Provide the [x, y] coordinate of the cell's center where the given text is located.  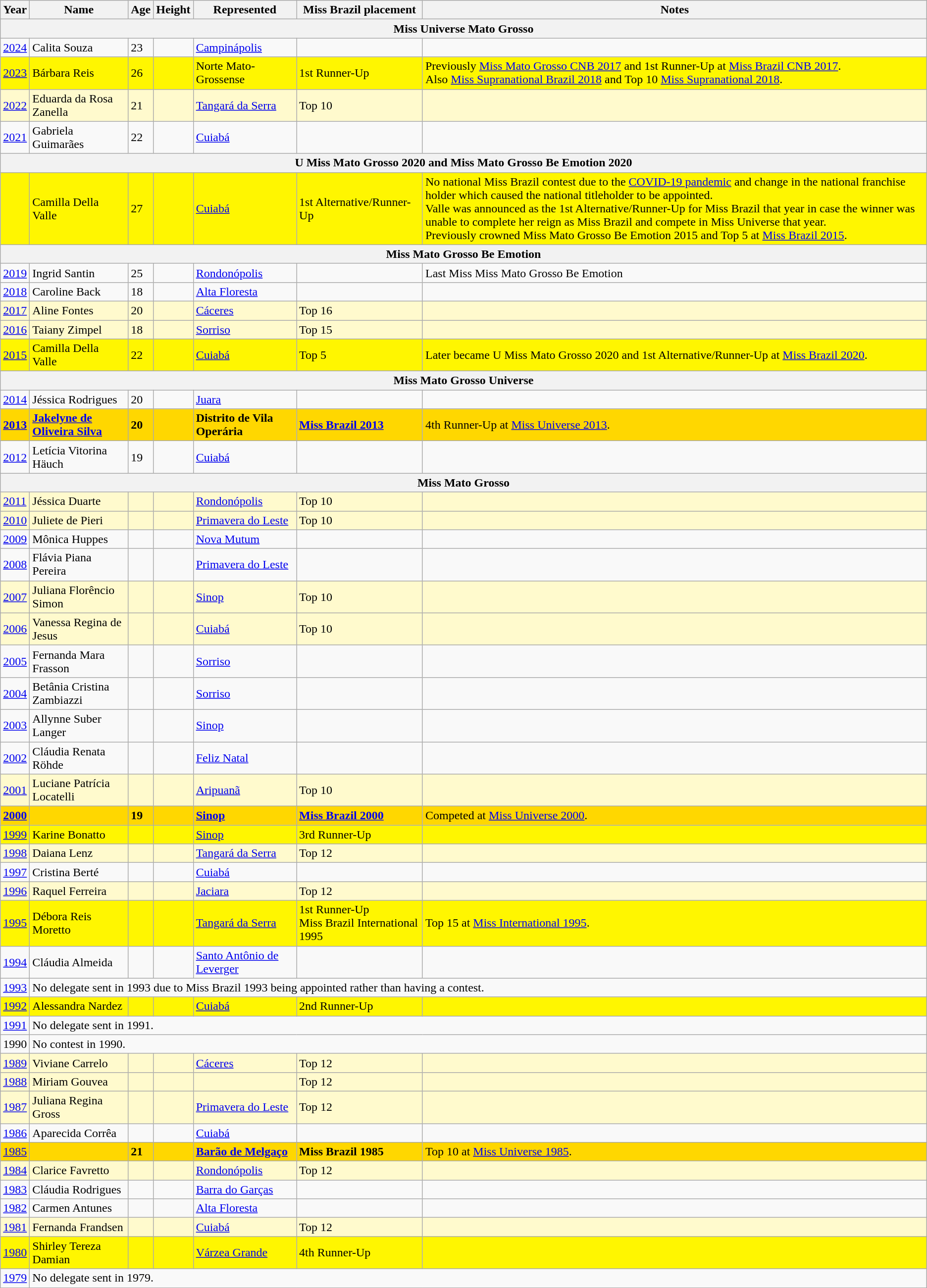
Jéssica Rodrigues [79, 399]
25 [141, 273]
2017 [15, 310]
2001 [15, 790]
Carmen Antunes [79, 1208]
U Miss Mato Grosso 2020 and Miss Mato Grosso Be Emotion 2020 [463, 163]
Represented [245, 10]
Taiany Zimpel [79, 329]
Miss Mato Grosso [463, 483]
Feliz Natal [245, 757]
Débora Reis Moretto [79, 923]
No contest in 1990. [478, 1044]
Miss Brazil 1985 [360, 1152]
Viviane Carrelo [79, 1063]
No delegate sent in 1979. [478, 1278]
Juliana Regina Gross [79, 1107]
Age [141, 10]
Juara [245, 399]
Cristina Berté [79, 872]
1st Runner-Up [360, 73]
2010 [15, 520]
2024 [15, 48]
Nova Mutum [245, 539]
Ingrid Santin [79, 273]
Shirley Tereza Damian [79, 1252]
1999 [15, 835]
Mônica Huppes [79, 539]
Cláudia Almeida [79, 962]
1st Runner-UpMiss Brazil International 1995 [360, 923]
Miss Mato Grosso Be Emotion [463, 254]
Miss Brazil 2000 [360, 816]
1980 [15, 1252]
2018 [15, 292]
Distrito de Vila Operária [245, 425]
Bárbara Reis [79, 73]
26 [141, 73]
Flávia Piana Pereira [79, 564]
Gabriela Guimarães [79, 138]
Campinápolis [245, 48]
1983 [15, 1189]
2016 [15, 329]
2008 [15, 564]
Betânia Cristina Zambiazzi [79, 693]
Name [79, 10]
1989 [15, 1063]
Competed at Miss Universe 2000. [674, 816]
1982 [15, 1208]
1988 [15, 1082]
Fernanda Frandsen [79, 1227]
Daiana Lenz [79, 853]
Top 5 [360, 355]
1979 [15, 1278]
Allynne Suber Langer [79, 726]
Cláudia Renata Röhde [79, 757]
Miss Universe Mato Grosso [463, 29]
Norte Mato-Grossense [245, 73]
2021 [15, 138]
Year [15, 10]
Height [173, 10]
No delegate sent in 1991. [478, 1025]
Alessandra Nardez [79, 1006]
Calita Souza [79, 48]
2004 [15, 693]
Caroline Back [79, 292]
Santo Antônio de Leverger [245, 962]
2012 [15, 457]
2011 [15, 501]
2022 [15, 105]
Aline Fontes [79, 310]
Barra do Garças [245, 1189]
Clarice Favretto [79, 1171]
2014 [15, 399]
2015 [15, 355]
Miriam Gouvea [79, 1082]
2005 [15, 661]
1998 [15, 853]
1994 [15, 962]
Last Miss Miss Mato Grosso Be Emotion [674, 273]
Jakelyne de Oliveira Silva [79, 425]
3rd Runner-Up [360, 835]
Fernanda Mara Frasson [79, 661]
1997 [15, 872]
Várzea Grande [245, 1252]
Karine Bonatto [79, 835]
2023 [15, 73]
Top 16 [360, 310]
Cláudia Rodrigues [79, 1189]
1995 [15, 923]
27 [141, 208]
Juliete de Pieri [79, 520]
No delegate sent in 1993 due to Miss Brazil 1993 being appointed rather than having a contest. [478, 988]
1986 [15, 1133]
Top 15 at Miss International 1995. [674, 923]
2002 [15, 757]
Vanessa Regina de Jesus [79, 629]
1992 [15, 1006]
1984 [15, 1171]
23 [141, 48]
Luciane Patrícia Locatelli [79, 790]
2nd Runner-Up [360, 1006]
4th Runner-Up at Miss Universe 2013. [674, 425]
Letícia Vitorina Häuch [79, 457]
Juliana Florêncio Simon [79, 597]
Miss Mato Grosso Universe [463, 381]
1990 [15, 1044]
1987 [15, 1107]
2009 [15, 539]
Aripuanã [245, 790]
Jéssica Duarte [79, 501]
Jaciara [245, 891]
1981 [15, 1227]
2019 [15, 273]
Miss Brazil placement [360, 10]
1996 [15, 891]
Aparecida Corrêa [79, 1133]
Notes [674, 10]
2006 [15, 629]
Barão de Melgaço [245, 1152]
1st Alternative/Runner-Up [360, 208]
2003 [15, 726]
1985 [15, 1152]
Top 15 [360, 329]
Later became U Miss Mato Grosso 2020 and 1st Alternative/Runner-Up at Miss Brazil 2020. [674, 355]
4th Runner-Up [360, 1252]
Eduarda da Rosa Zanella [79, 105]
2000 [15, 816]
1991 [15, 1025]
Miss Brazil 2013 [360, 425]
2007 [15, 597]
Raquel Ferreira [79, 891]
2013 [15, 425]
Top 10 at Miss Universe 1985. [674, 1152]
1993 [15, 988]
